For the text-containing cell, return its midpoint in (x, y) coordinate format. 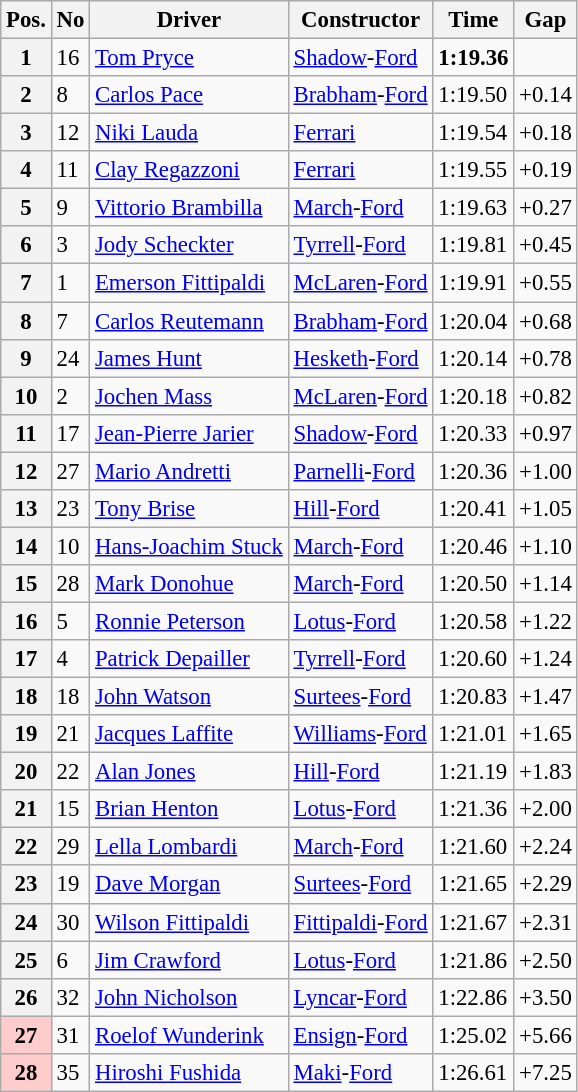
1:22.86 (474, 997)
Patrick Depailler (190, 659)
+0.19 (546, 170)
25 (26, 960)
+2.31 (546, 922)
Jody Scheckter (190, 245)
+2.50 (546, 960)
1:19.63 (474, 208)
+1.22 (546, 621)
+1.05 (546, 509)
+2.00 (546, 809)
Gap (546, 20)
Hans-Joachim Stuck (190, 546)
1:20.83 (474, 697)
1:19.50 (474, 95)
Time (474, 20)
1:19.91 (474, 283)
James Hunt (190, 358)
+0.68 (546, 321)
Williams-Ford (360, 734)
+0.45 (546, 245)
+2.29 (546, 885)
Ronnie Peterson (190, 621)
1:20.14 (474, 358)
+1.47 (546, 697)
Wilson Fittipaldi (190, 922)
1:20.60 (474, 659)
+5.66 (546, 1035)
1:21.67 (474, 922)
Brian Henton (190, 809)
Carlos Reutemann (190, 321)
Jochen Mass (190, 396)
1:25.02 (474, 1035)
Jim Crawford (190, 960)
35 (70, 1073)
1:20.58 (474, 621)
1:19.55 (474, 170)
Pos. (26, 20)
1:19.54 (474, 133)
1:20.50 (474, 584)
13 (26, 509)
+7.25 (546, 1073)
Jacques Laffite (190, 734)
Mark Donohue (190, 584)
31 (70, 1035)
Emerson Fittipaldi (190, 283)
+1.83 (546, 772)
+0.55 (546, 283)
1:21.86 (474, 960)
Tom Pryce (190, 58)
Driver (190, 20)
Roelof Wunderink (190, 1035)
Dave Morgan (190, 885)
+1.65 (546, 734)
+3.50 (546, 997)
Ensign-Ford (360, 1035)
1:20.18 (474, 396)
Alan Jones (190, 772)
Jean-Pierre Jarier (190, 433)
29 (70, 847)
1:20.41 (474, 509)
Niki Lauda (190, 133)
+0.82 (546, 396)
1:21.19 (474, 772)
+1.24 (546, 659)
+0.14 (546, 95)
Tony Brise (190, 509)
+1.14 (546, 584)
14 (26, 546)
No (70, 20)
Constructor (360, 20)
Parnelli-Ford (360, 471)
Mario Andretti (190, 471)
Fittipaldi-Ford (360, 922)
1:20.36 (474, 471)
1:21.60 (474, 847)
1:19.36 (474, 58)
+0.27 (546, 208)
1:20.33 (474, 433)
Hesketh-Ford (360, 358)
+0.78 (546, 358)
1:26.61 (474, 1073)
26 (26, 997)
30 (70, 922)
Clay Regazzoni (190, 170)
+2.24 (546, 847)
32 (70, 997)
John Watson (190, 697)
1:20.04 (474, 321)
Vittorio Brambilla (190, 208)
1:21.01 (474, 734)
+0.97 (546, 433)
1:21.36 (474, 809)
1:21.65 (474, 885)
+1.00 (546, 471)
John Nicholson (190, 997)
Lyncar-Ford (360, 997)
+0.18 (546, 133)
Maki-Ford (360, 1073)
1:19.81 (474, 245)
1:20.46 (474, 546)
+1.10 (546, 546)
Carlos Pace (190, 95)
Hiroshi Fushida (190, 1073)
Lella Lombardi (190, 847)
20 (26, 772)
